Provide the (X, Y) coordinate of the cell's center where the given text is located.  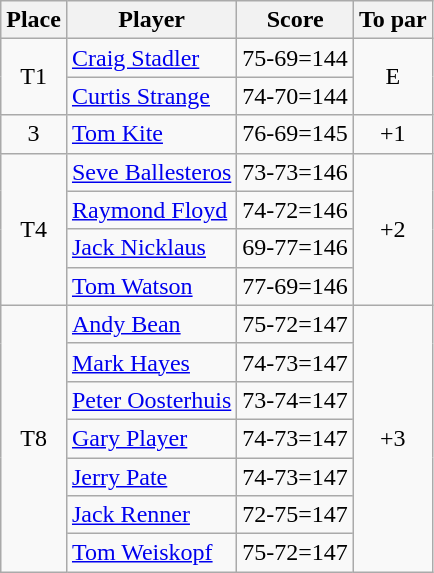
77-69=146 (296, 286)
74-70=144 (296, 96)
69-77=146 (296, 248)
Craig Stadler (151, 58)
76-69=145 (296, 134)
Peter Oosterhuis (151, 400)
Seve Ballesteros (151, 172)
74-72=146 (296, 210)
+3 (392, 438)
+1 (392, 134)
Raymond Floyd (151, 210)
Andy Bean (151, 324)
Score (296, 20)
Tom Watson (151, 286)
73-73=146 (296, 172)
Jerry Pate (151, 477)
Mark Hayes (151, 362)
T8 (34, 438)
72-75=147 (296, 515)
T1 (34, 77)
73-74=147 (296, 400)
To par (392, 20)
Tom Weiskopf (151, 553)
75-69=144 (296, 58)
Tom Kite (151, 134)
E (392, 77)
Jack Nicklaus (151, 248)
3 (34, 134)
Place (34, 20)
Player (151, 20)
Curtis Strange (151, 96)
+2 (392, 229)
Jack Renner (151, 515)
Gary Player (151, 438)
T4 (34, 229)
